Locate the cell with the specified text and output its (x, y) center coordinate. 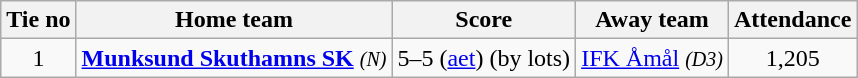
Munksund Skuthamns SK (N) (234, 58)
5–5 (aet) (by lots) (484, 58)
Score (484, 20)
Away team (652, 20)
Tie no (38, 20)
Home team (234, 20)
1 (38, 58)
IFK Åmål (D3) (652, 58)
Attendance (792, 20)
1,205 (792, 58)
